From the cell containing the given text, extract its center point as (x, y) coordinate. 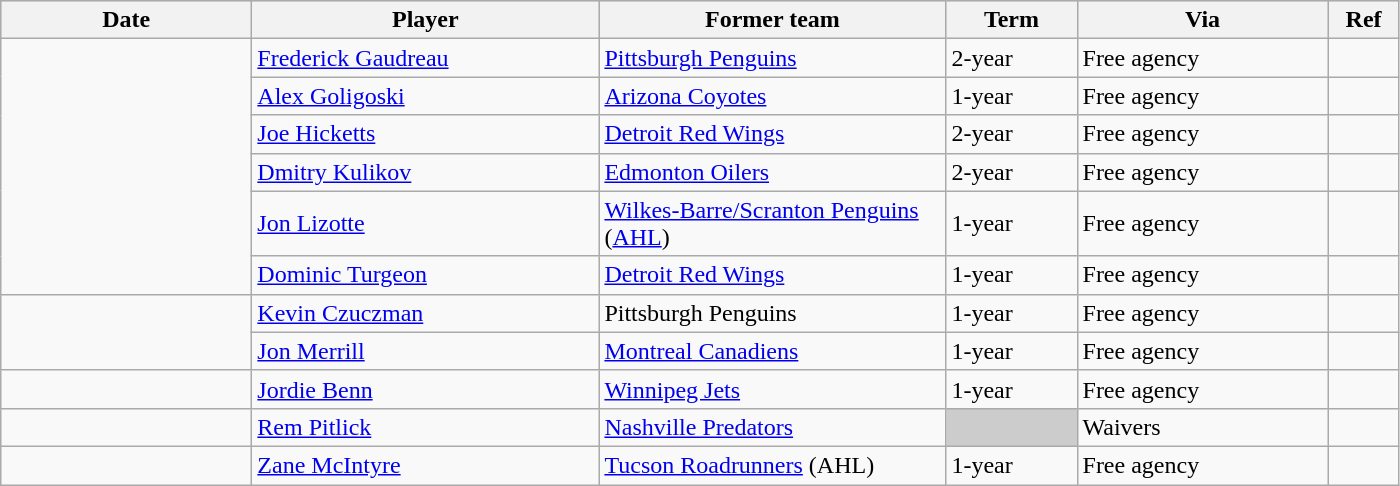
Jordie Benn (426, 389)
Former team (772, 20)
Rem Pitlick (426, 427)
Joe Hicketts (426, 134)
Frederick Gaudreau (426, 58)
Tucson Roadrunners (AHL) (772, 465)
Jon Merrill (426, 351)
Player (426, 20)
Alex Goligoski (426, 96)
Nashville Predators (772, 427)
Winnipeg Jets (772, 389)
Dominic Turgeon (426, 275)
Dmitry Kulikov (426, 172)
Montreal Canadiens (772, 351)
Zane McIntyre (426, 465)
Ref (1364, 20)
Via (1202, 20)
Term (1012, 20)
Arizona Coyotes (772, 96)
Kevin Czuczman (426, 313)
Date (126, 20)
Edmonton Oilers (772, 172)
Wilkes-Barre/Scranton Penguins (AHL) (772, 224)
Waivers (1202, 427)
Jon Lizotte (426, 224)
